Extract the [X, Y] coordinate from the center of the cell holding the provided text.  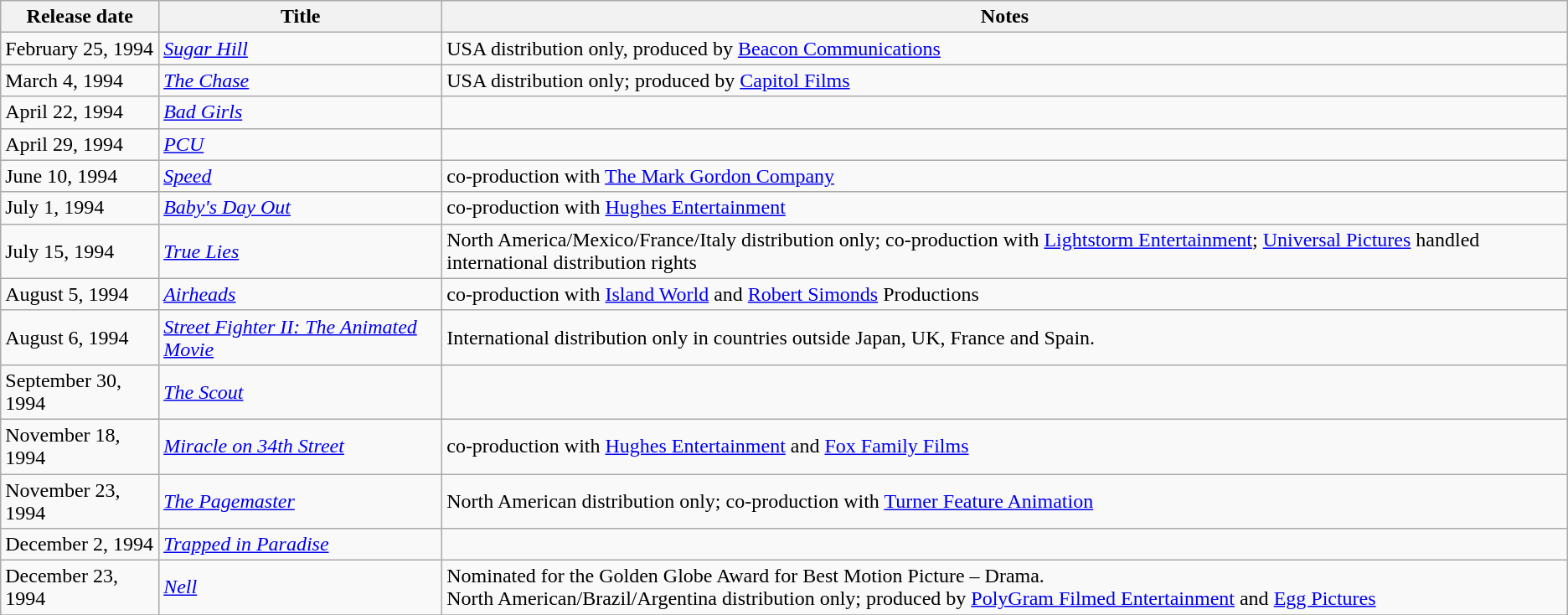
Bad Girls [301, 112]
Sugar Hill [301, 49]
Notes [1005, 17]
co-production with Island World and Robert Simonds Productions [1005, 294]
April 22, 1994 [80, 112]
March 4, 1994 [80, 80]
November 18, 1994 [80, 446]
The Chase [301, 80]
September 30, 1994 [80, 392]
Baby's Day Out [301, 208]
Speed [301, 176]
Street Fighter II: The Animated Movie [301, 337]
co-production with The Mark Gordon Company [1005, 176]
North American distribution only; co-production with Turner Feature Animation [1005, 501]
co-production with Hughes Entertainment and Fox Family Films [1005, 446]
USA distribution only, produced by Beacon Communications [1005, 49]
December 2, 1994 [80, 545]
December 23, 1994 [80, 588]
February 25, 1994 [80, 49]
November 23, 1994 [80, 501]
The Scout [301, 392]
Miracle on 34th Street [301, 446]
The Pagemaster [301, 501]
June 10, 1994 [80, 176]
PCU [301, 144]
July 1, 1994 [80, 208]
August 5, 1994 [80, 294]
Trapped in Paradise [301, 545]
Release date [80, 17]
USA distribution only; produced by Capitol Films [1005, 80]
July 15, 1994 [80, 251]
April 29, 1994 [80, 144]
co-production with Hughes Entertainment [1005, 208]
International distribution only in countries outside Japan, UK, France and Spain. [1005, 337]
August 6, 1994 [80, 337]
Airheads [301, 294]
True Lies [301, 251]
Title [301, 17]
Nell [301, 588]
